Extract the [x, y] coordinate from the center of the cell holding the provided text.  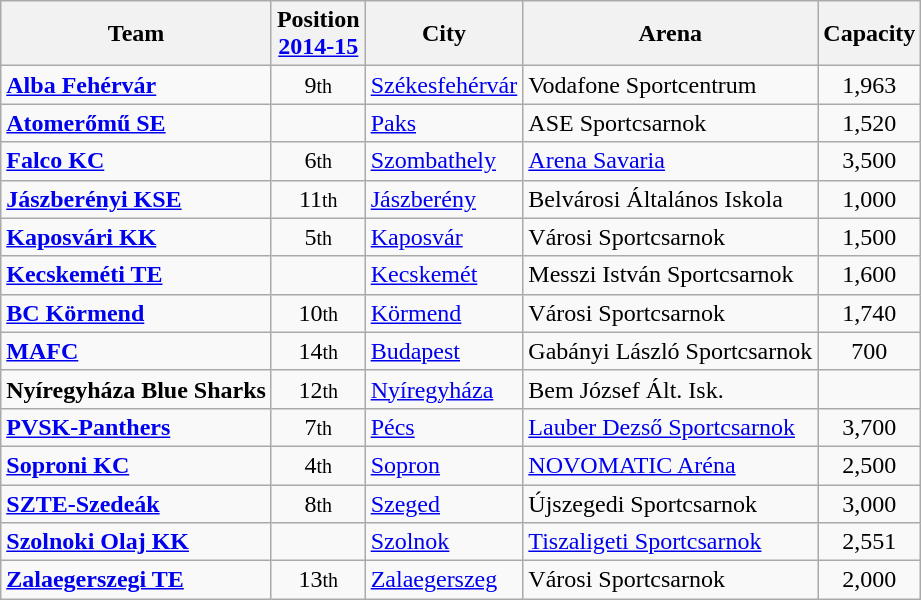
Vodafone Sportcentrum [670, 85]
10th [318, 313]
2,500 [870, 465]
1,963 [870, 85]
Lauber Dezső Sportcsarnok [670, 427]
Körmend [444, 313]
Zalaegerszeg [444, 580]
Gabányi László Sportcsarnok [670, 351]
SZTE-Szedeák [136, 503]
Bem József Ált. Isk. [670, 389]
13th [318, 580]
3,700 [870, 427]
Zalaegerszegi TE [136, 580]
Tiszaligeti Sportcsarnok [670, 542]
11th [318, 199]
PVSK-Panthers [136, 427]
6th [318, 161]
Újszegedi Sportcsarnok [670, 503]
Kecskemét [444, 275]
1,520 [870, 123]
5th [318, 237]
Sopron [444, 465]
Budapest [444, 351]
Team [136, 34]
Falco KC [136, 161]
Szolnoki Olaj KK [136, 542]
Kaposvári KK [136, 237]
1,000 [870, 199]
Pécs [444, 427]
Kecskeméti TE [136, 275]
12th [318, 389]
3,000 [870, 503]
Szeged [444, 503]
Szolnok [444, 542]
Position2014-15 [318, 34]
ASE Sportcsarnok [670, 123]
Nyíregyháza Blue Sharks [136, 389]
Atomerőmű SE [136, 123]
2,551 [870, 542]
Székesfehérvár [444, 85]
1,600 [870, 275]
700 [870, 351]
14th [318, 351]
Kaposvár [444, 237]
9th [318, 85]
Alba Fehérvár [136, 85]
Soproni KC [136, 465]
Messzi István Sportcsarnok [670, 275]
3,500 [870, 161]
City [444, 34]
BC Körmend [136, 313]
8th [318, 503]
Nyíregyháza [444, 389]
1,500 [870, 237]
Capacity [870, 34]
1,740 [870, 313]
Szombathely [444, 161]
Jászberényi KSE [136, 199]
Arena Savaria [670, 161]
Belvárosi Általános Iskola [670, 199]
MAFC [136, 351]
7th [318, 427]
4th [318, 465]
NOVOMATIC Aréna [670, 465]
Paks [444, 123]
2,000 [870, 580]
Arena [670, 34]
Jászberény [444, 199]
